Search for the cell housing the specified text and yield its [x, y] center coordinate. 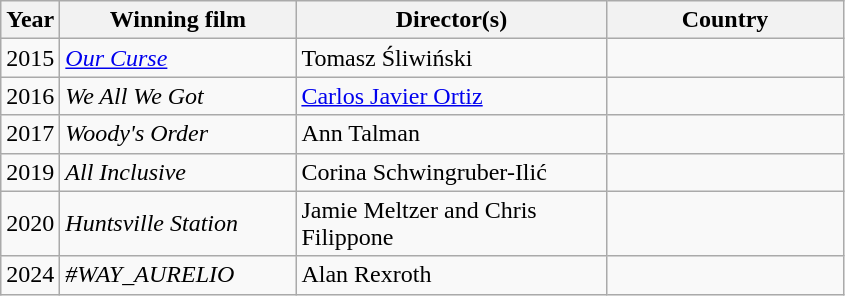
Director(s) [452, 20]
We All We Got [178, 96]
All Inclusive [178, 172]
2015 [30, 58]
2016 [30, 96]
2017 [30, 134]
Corina Schwingruber-Ilić [452, 172]
Huntsville Station [178, 224]
Alan Rexroth [452, 275]
2024 [30, 275]
Jamie Meltzer and Chris Filippone [452, 224]
Woody's Order [178, 134]
Ann Talman [452, 134]
Year [30, 20]
2020 [30, 224]
Country [725, 20]
#WAY_AURELIO [178, 275]
Our Curse [178, 58]
Tomasz Śliwiński [452, 58]
Carlos Javier Ortiz [452, 96]
2019 [30, 172]
Winning film [178, 20]
